Capture the cell that displays the provided text and extract its [x, y] central coordinate. 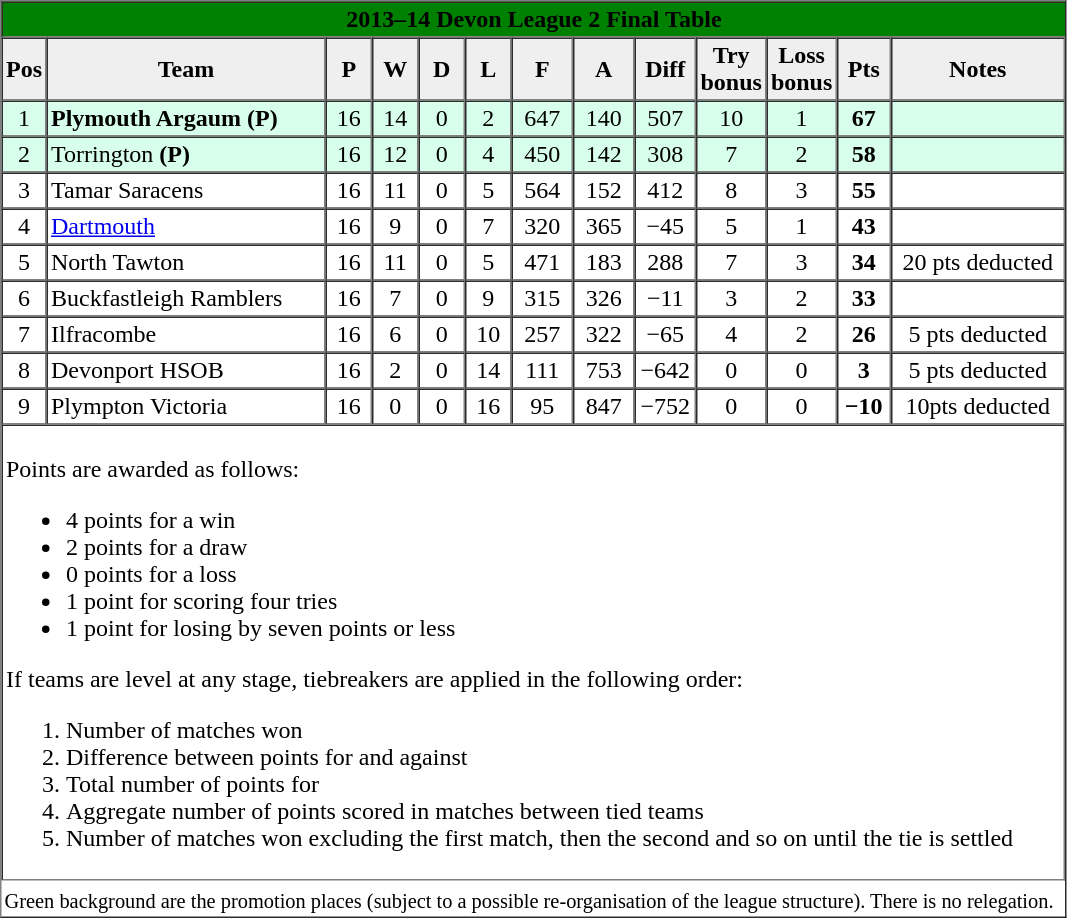
326 [604, 298]
140 [604, 118]
308 [665, 154]
W [395, 70]
Devonport HSOB [186, 370]
183 [604, 262]
753 [604, 370]
Team [186, 70]
12 [395, 154]
−10 [864, 406]
10pts deducted [978, 406]
20 pts deducted [978, 262]
67 [864, 118]
Green background are the promotion places (subject to a possible re-organisation of the league structure). There is no relegation. [534, 901]
D [441, 70]
Notes [978, 70]
322 [604, 334]
288 [665, 262]
26 [864, 334]
2013–14 Devon League 2 Final Table [534, 20]
Torrington (P) [186, 154]
Tamar Saracens [186, 190]
43 [864, 226]
111 [543, 370]
Diff [665, 70]
34 [864, 262]
−752 [665, 406]
152 [604, 190]
Pts [864, 70]
33 [864, 298]
Try bonus [731, 70]
471 [543, 262]
−45 [665, 226]
North Tawton [186, 262]
564 [543, 190]
Ilfracombe [186, 334]
320 [543, 226]
315 [543, 298]
Dartmouth [186, 226]
257 [543, 334]
A [604, 70]
95 [543, 406]
−642 [665, 370]
847 [604, 406]
Plympton Victoria [186, 406]
450 [543, 154]
142 [604, 154]
412 [665, 190]
F [543, 70]
P [349, 70]
507 [665, 118]
55 [864, 190]
Loss bonus [801, 70]
−65 [665, 334]
Buckfastleigh Ramblers [186, 298]
Pos [24, 70]
365 [604, 226]
−11 [665, 298]
Plymouth Argaum (P) [186, 118]
58 [864, 154]
L [488, 70]
647 [543, 118]
